Determine the (X, Y) coordinate at the center of the cell enclosing the given text.  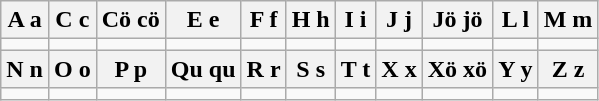
P p (130, 69)
J j (399, 20)
X x (399, 69)
Xö xö (457, 69)
Cö cö (130, 20)
H h (310, 20)
Jö jö (457, 20)
N n (25, 69)
C c (72, 20)
Qu qu (203, 69)
T t (356, 69)
A a (25, 20)
L l (516, 20)
O o (72, 69)
I i (356, 20)
F f (264, 20)
Y y (516, 69)
Z z (568, 69)
M m (568, 20)
E e (203, 20)
R r (264, 69)
S s (310, 69)
